Provide the [x, y] coordinate of the cell's center where the given text is located.  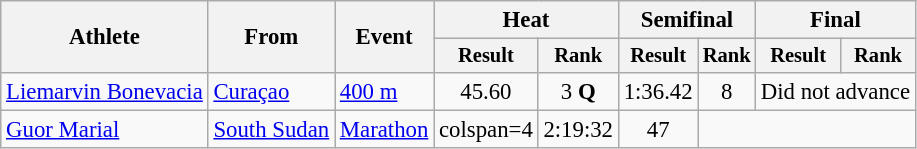
400 m [384, 91]
1:36.42 [658, 91]
Curaçao [271, 91]
47 [658, 129]
Heat [526, 20]
2:19:32 [578, 129]
Liemarvin Bonevacia [104, 91]
colspan=4 [486, 129]
Event [384, 36]
Did not advance [836, 91]
From [271, 36]
45.60 [486, 91]
Guor Marial [104, 129]
South Sudan [271, 129]
Final [836, 20]
3 Q [578, 91]
Athlete [104, 36]
Semifinal [686, 20]
8 [727, 91]
Marathon [384, 129]
